Detect which cell encompasses the target text, then output its (x, y) center coordinate. 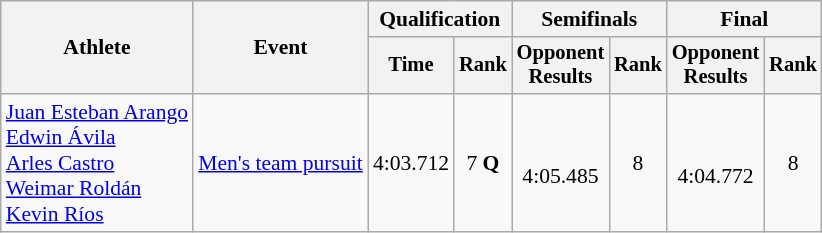
Men's team pursuit (280, 163)
4:03.712 (411, 163)
7 Q (483, 163)
Semifinals (590, 19)
Qualification (440, 19)
4:05.485 (560, 163)
Athlete (97, 48)
Event (280, 48)
Final (744, 19)
4:04.772 (716, 163)
Time (411, 66)
Juan Esteban Arango Edwin Ávila Arles Castro Weimar Roldán Kevin Ríos (97, 163)
